From the cell containing the given text, extract its center point as (x, y) coordinate. 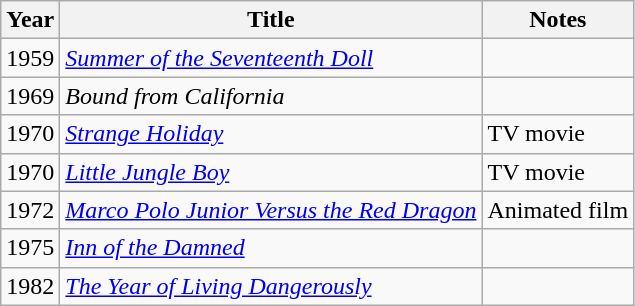
Marco Polo Junior Versus the Red Dragon (271, 210)
Summer of the Seventeenth Doll (271, 58)
Little Jungle Boy (271, 172)
Strange Holiday (271, 134)
1982 (30, 286)
1959 (30, 58)
Animated film (558, 210)
Bound from California (271, 96)
Year (30, 20)
1972 (30, 210)
Inn of the Damned (271, 248)
Notes (558, 20)
1975 (30, 248)
The Year of Living Dangerously (271, 286)
Title (271, 20)
1969 (30, 96)
